Determine the [x, y] coordinate at the center of the cell enclosing the given text.  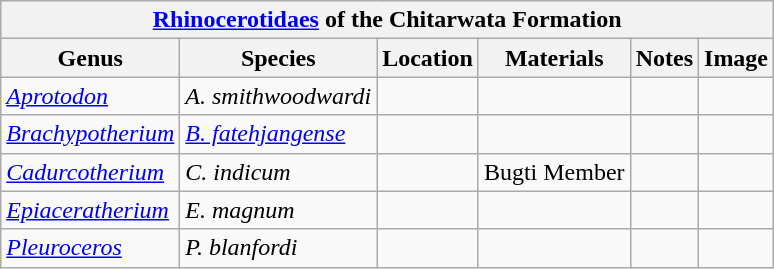
A. smithwoodwardi [278, 96]
Aprotodon [90, 96]
Genus [90, 58]
C. indicum [278, 172]
Epiaceratherium [90, 210]
P. blanfordi [278, 248]
Pleuroceros [90, 248]
Notes [664, 58]
Image [736, 58]
Location [428, 58]
Bugti Member [554, 172]
Brachypotherium [90, 134]
Materials [554, 58]
E. magnum [278, 210]
Rhinocerotidaes of the Chitarwata Formation [388, 20]
Cadurcotherium [90, 172]
B. fatehjangense [278, 134]
Species [278, 58]
